Scan for the cell matching the given text and deliver its (x, y) coordinate at center. 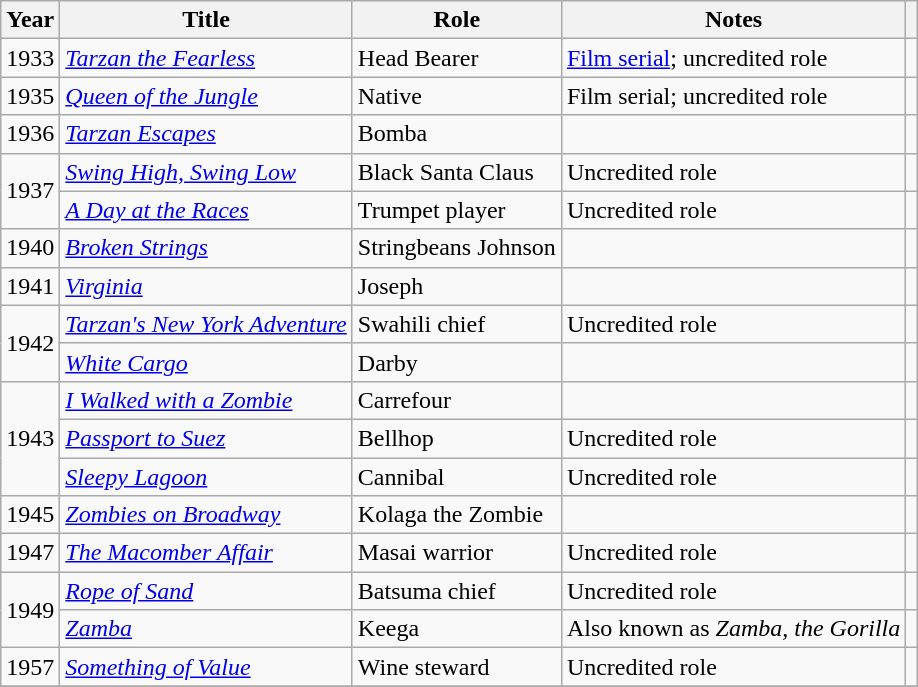
I Walked with a Zombie (206, 400)
Zombies on Broadway (206, 515)
1957 (30, 667)
Keega (456, 629)
1943 (30, 438)
1937 (30, 191)
1933 (30, 58)
Bomba (456, 134)
Tarzan Escapes (206, 134)
Bellhop (456, 438)
Also known as Zamba, the Gorilla (733, 629)
1945 (30, 515)
1940 (30, 248)
Cannibal (456, 477)
Black Santa Claus (456, 172)
1936 (30, 134)
1949 (30, 610)
Kolaga the Zombie (456, 515)
Zamba (206, 629)
Native (456, 96)
White Cargo (206, 362)
1941 (30, 286)
Stringbeans Johnson (456, 248)
Passport to Suez (206, 438)
1935 (30, 96)
Rope of Sand (206, 591)
Joseph (456, 286)
Title (206, 20)
Swing High, Swing Low (206, 172)
Carrefour (456, 400)
The Macomber Affair (206, 553)
Trumpet player (456, 210)
Year (30, 20)
Darby (456, 362)
Tarzan's New York Adventure (206, 324)
Batsuma chief (456, 591)
Virginia (206, 286)
Role (456, 20)
1942 (30, 343)
Queen of the Jungle (206, 96)
Swahili chief (456, 324)
Something of Value (206, 667)
1947 (30, 553)
Broken Strings (206, 248)
Wine steward (456, 667)
Notes (733, 20)
Head Bearer (456, 58)
Tarzan the Fearless (206, 58)
Sleepy Lagoon (206, 477)
A Day at the Races (206, 210)
Masai warrior (456, 553)
